Return (X, Y) of the center of cell containing provided text 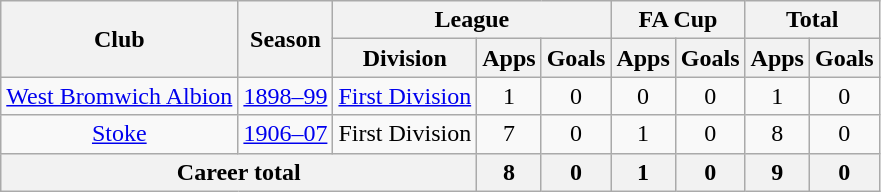
West Bromwich Albion (120, 96)
1898–99 (286, 96)
Division (405, 58)
FA Cup (678, 20)
7 (509, 134)
Season (286, 39)
League (472, 20)
1906–07 (286, 134)
Stoke (120, 134)
Total (812, 20)
Career total (239, 172)
Club (120, 39)
9 (777, 172)
